Determine the [x, y] coordinate at the center of the cell enclosing the given text.  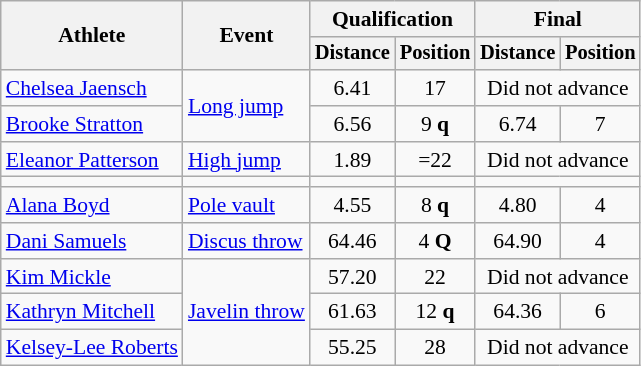
55.25 [352, 348]
4 Q [435, 241]
57.20 [352, 277]
Alana Boyd [92, 205]
Brooke Stratton [92, 124]
Pole vault [246, 205]
12 q [435, 312]
Qualification [392, 19]
61.63 [352, 312]
=22 [435, 160]
17 [435, 88]
9 q [435, 124]
Athlete [92, 36]
Discus throw [246, 241]
Eleanor Patterson [92, 160]
8 q [435, 205]
1.89 [352, 160]
28 [435, 348]
64.36 [518, 312]
Event [246, 36]
64.90 [518, 241]
7 [600, 124]
Javelin throw [246, 312]
Long jump [246, 106]
6.74 [518, 124]
Kelsey-Lee Roberts [92, 348]
6.41 [352, 88]
4.80 [518, 205]
Dani Samuels [92, 241]
4.55 [352, 205]
6.56 [352, 124]
Kim Mickle [92, 277]
High jump [246, 160]
Final [558, 19]
6 [600, 312]
22 [435, 277]
Kathryn Mitchell [92, 312]
Chelsea Jaensch [92, 88]
64.46 [352, 241]
